From the cell containing the given text, extract its center point as (X, Y) coordinate. 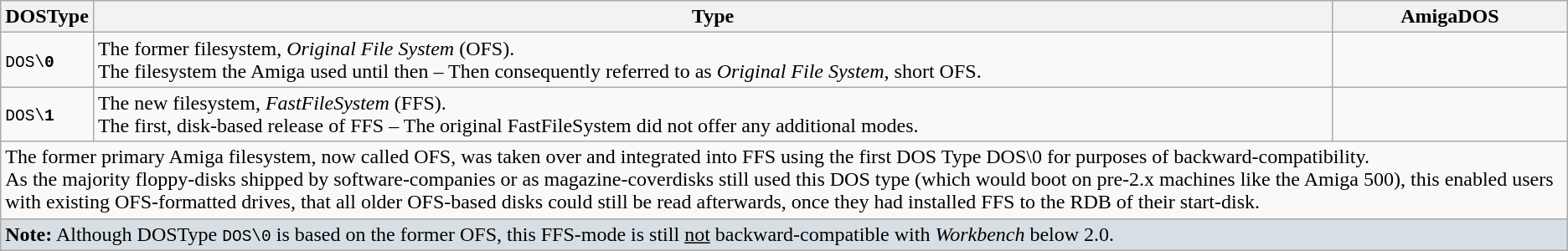
Type (712, 17)
DOS\1 (47, 114)
Note: Although DOSType DOS\0 is based on the former OFS, this FFS-mode is still not backward-compatible with Workbench below 2.0. (784, 234)
DOSType (47, 17)
AmigaDOS (1451, 17)
DOS\0 (47, 60)
The new filesystem, FastFileSystem (FFS).The first, disk-based release of FFS – The original FastFileSystem did not offer any additional modes. (712, 114)
